For the text-containing cell, return its midpoint in [x, y] coordinate format. 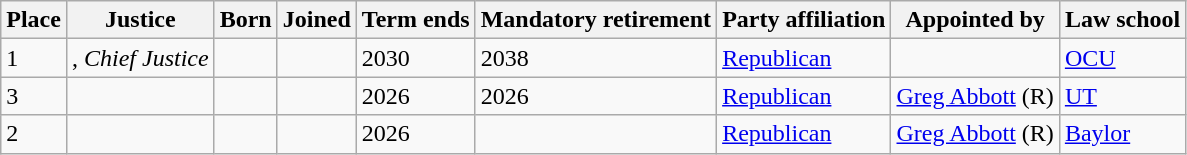
UT [1122, 96]
Baylor [1122, 134]
OCU [1122, 58]
Mandatory retirement [596, 20]
Law school [1122, 20]
Appointed by [975, 20]
Term ends [416, 20]
2 [34, 134]
Party affiliation [804, 20]
Joined [316, 20]
2038 [596, 58]
Born [246, 20]
, Chief Justice [140, 58]
Justice [140, 20]
1 [34, 58]
2030 [416, 58]
Place [34, 20]
3 [34, 96]
